Extract the [x, y] coordinate from the center of the cell holding the provided text.  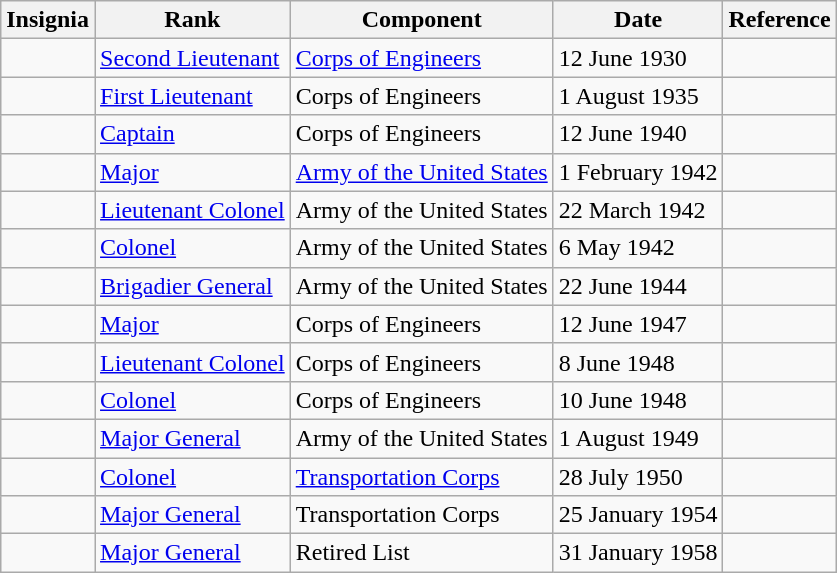
22 March 1942 [638, 210]
Second Lieutenant [193, 58]
1 August 1935 [638, 96]
Reference [780, 20]
10 June 1948 [638, 400]
Retired List [422, 553]
Brigadier General [193, 286]
First Lieutenant [193, 96]
1 February 1942 [638, 172]
8 June 1948 [638, 362]
12 June 1930 [638, 58]
Rank [193, 20]
28 July 1950 [638, 477]
12 June 1940 [638, 134]
25 January 1954 [638, 515]
Date [638, 20]
Component [422, 20]
31 January 1958 [638, 553]
Insignia [48, 20]
6 May 1942 [638, 248]
1 August 1949 [638, 438]
Captain [193, 134]
12 June 1947 [638, 324]
22 June 1944 [638, 286]
